Pinpoint the cell where the given text exists, returning its (X, Y) midpoint coordinate. 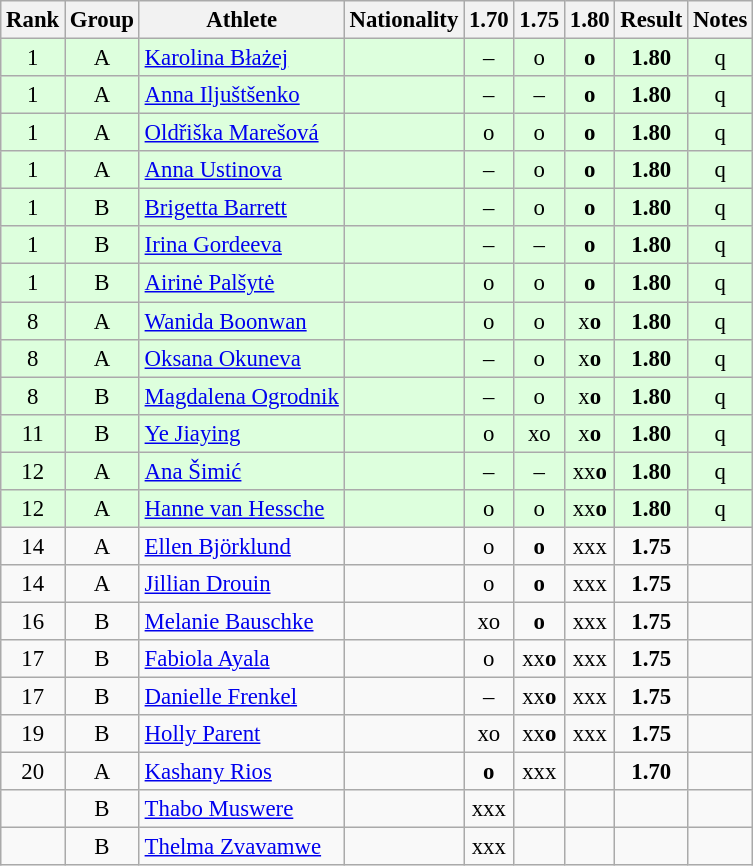
16 (33, 621)
Notes (720, 20)
Fabiola Ayala (242, 659)
Rank (33, 20)
Ellen Björklund (242, 546)
Holly Parent (242, 734)
Magdalena Ogrodnik (242, 396)
Athlete (242, 20)
Group (102, 20)
Hanne van Hessche (242, 509)
19 (33, 734)
Ana Šimić (242, 471)
Oldřiška Marešová (242, 133)
Thelma Zvavamwe (242, 847)
Airinė Palšytė (242, 283)
Melanie Bauschke (242, 621)
Oksana Okuneva (242, 358)
Kashany Rios (242, 772)
Jillian Drouin (242, 584)
Anna Iljuštšenko (242, 95)
Irina Gordeeva (242, 245)
Wanida Boonwan (242, 321)
20 (33, 772)
Brigetta Barrett (242, 208)
Result (652, 20)
Nationality (404, 20)
Thabo Muswere (242, 809)
Anna Ustinova (242, 170)
Karolina Błażej (242, 58)
Danielle Frenkel (242, 697)
Ye Jiaying (242, 433)
11 (33, 433)
